From the cell containing the given text, extract its center point as [x, y] coordinate. 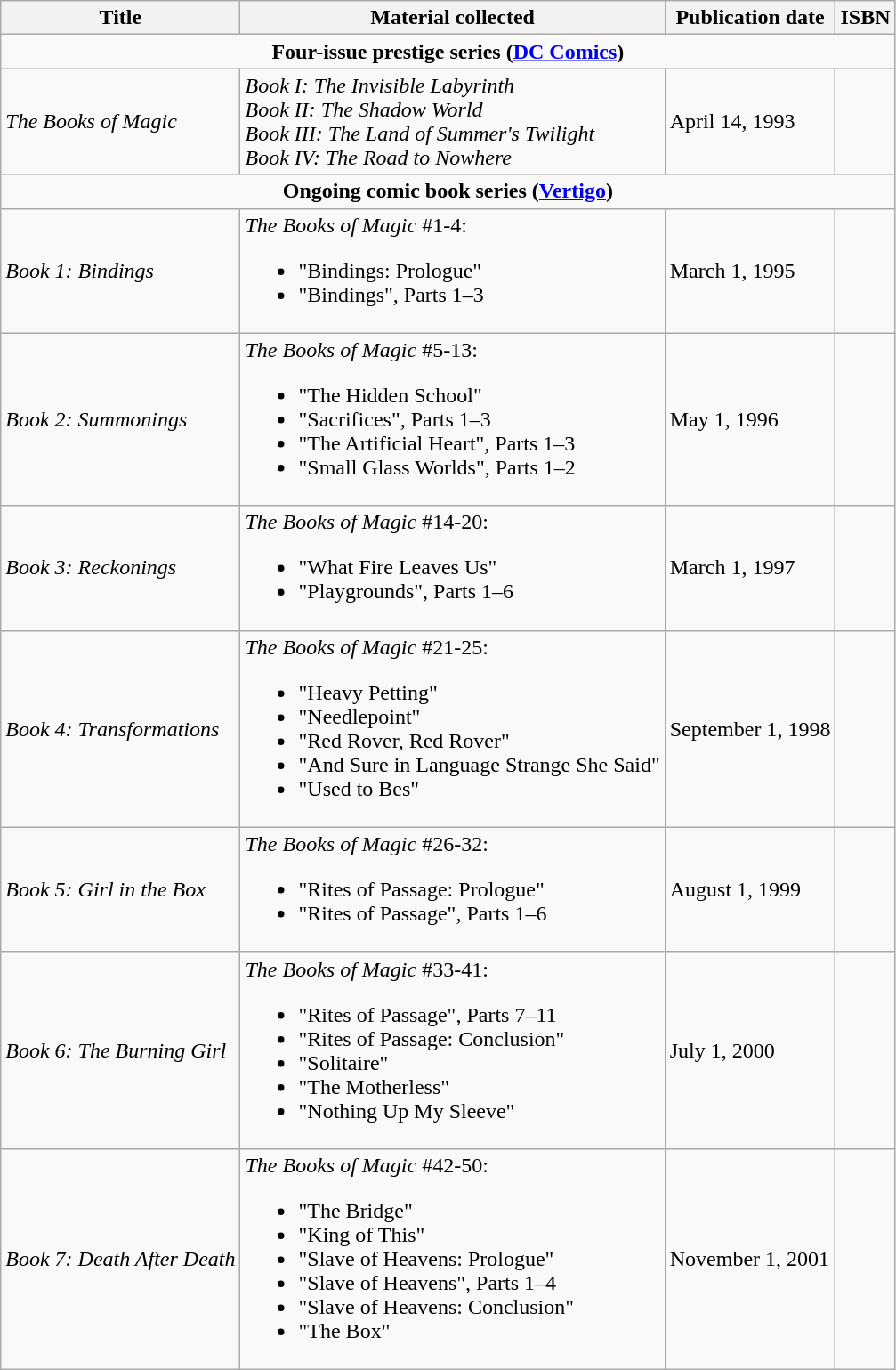
May 1, 1996 [750, 419]
Four-issue prestige series (DC Comics) [448, 52]
August 1, 1999 [750, 889]
The Books of Magic #5-13:"The Hidden School""Sacrifices", Parts 1–3"The Artificial Heart", Parts 1–3"Small Glass Worlds", Parts 1–2 [452, 419]
Book 3: Reckonings [121, 568]
April 14, 1993 [750, 121]
ISBN [865, 18]
Book I: The Invisible LabyrinthBook II: The Shadow WorldBook III: The Land of Summer's TwilightBook IV: The Road to Nowhere [452, 121]
Book 7: Death After Death [121, 1259]
September 1, 1998 [750, 728]
Book 6: The Burning Girl [121, 1050]
The Books of Magic #26-32:"Rites of Passage: Prologue""Rites of Passage", Parts 1–6 [452, 889]
The Books of Magic #1-4:"Bindings: Prologue""Bindings", Parts 1–3 [452, 271]
Book 2: Summonings [121, 419]
March 1, 1995 [750, 271]
The Books of Magic #42-50:"The Bridge""King of This""Slave of Heavens: Prologue""Slave of Heavens", Parts 1–4"Slave of Heavens: Conclusion""The Box" [452, 1259]
The Books of Magic #21-25:"Heavy Petting""Needlepoint""Red Rover, Red Rover""And Sure in Language Strange She Said""Used to Bes" [452, 728]
Material collected [452, 18]
Publication date [750, 18]
November 1, 2001 [750, 1259]
July 1, 2000 [750, 1050]
Book 1: Bindings [121, 271]
The Books of Magic [121, 121]
The Books of Magic #33-41:"Rites of Passage", Parts 7–11"Rites of Passage: Conclusion""Solitaire""The Motherless""Nothing Up My Sleeve" [452, 1050]
Title [121, 18]
March 1, 1997 [750, 568]
Book 5: Girl in the Box [121, 889]
Ongoing comic book series (Vertigo) [448, 191]
The Books of Magic #14-20:"What Fire Leaves Us""Playgrounds", Parts 1–6 [452, 568]
Book 4: Transformations [121, 728]
